Return (x, y) of the center of cell containing provided text 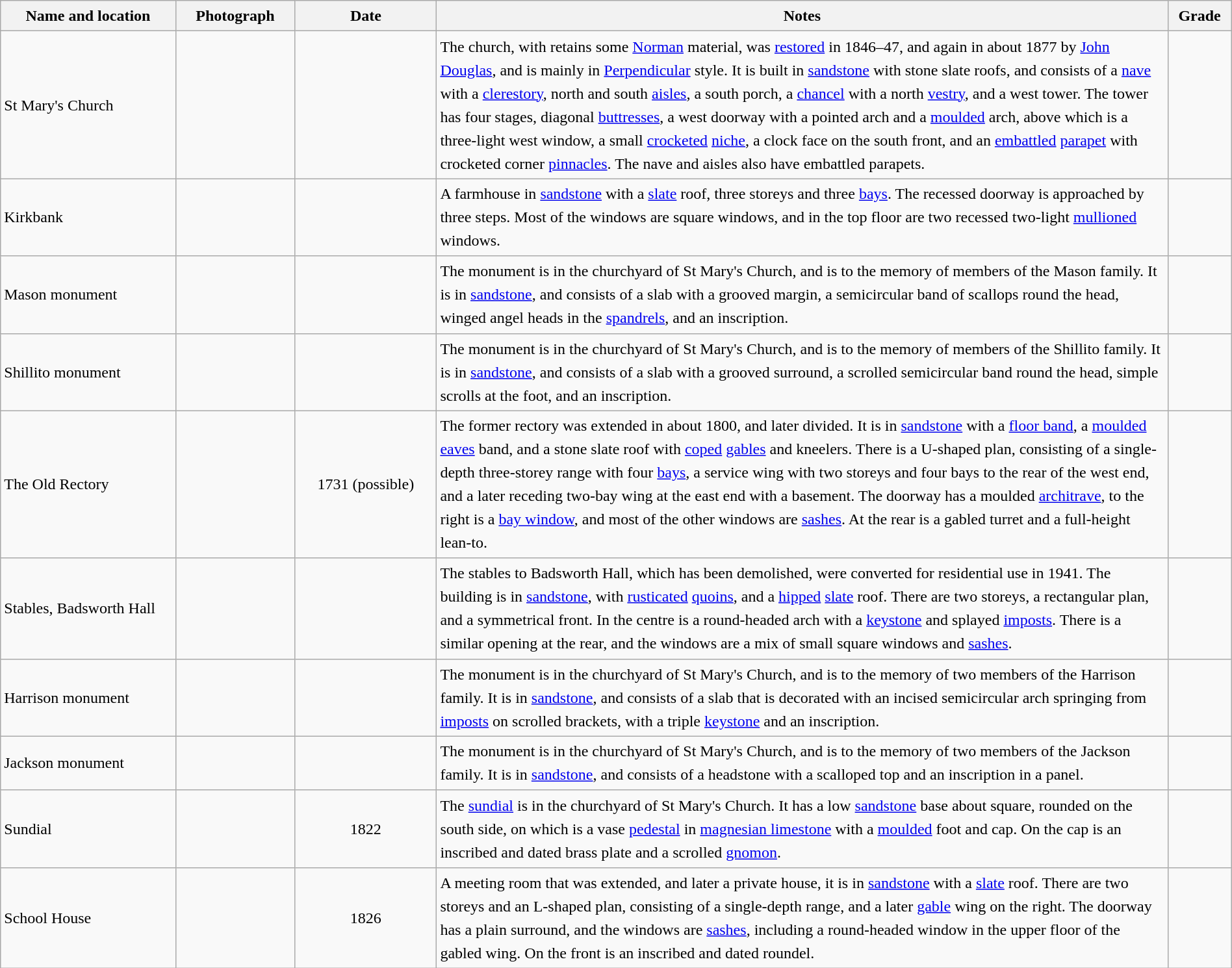
Harrison monument (88, 698)
Name and location (88, 16)
Sundial (88, 829)
The Old Rectory (88, 485)
Notes (802, 16)
1731 (possible) (366, 485)
1822 (366, 829)
Mason monument (88, 295)
1826 (366, 917)
St Mary's Church (88, 105)
Date (366, 16)
School House (88, 917)
Stables, Badsworth Hall (88, 608)
Photograph (235, 16)
Shillito monument (88, 372)
Grade (1200, 16)
Kirkbank (88, 217)
Jackson monument (88, 763)
